Provide the (x, y) coordinate of the cell's center where the given text is located.  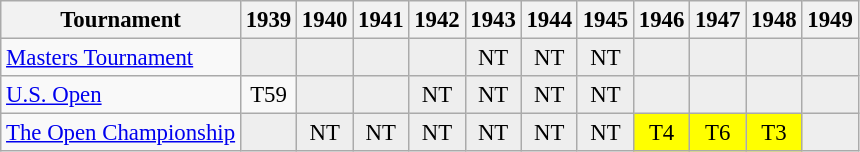
T6 (718, 133)
1941 (381, 20)
1940 (325, 20)
T3 (774, 133)
1945 (605, 20)
1942 (437, 20)
U.S. Open (121, 95)
1947 (718, 20)
Tournament (121, 20)
1948 (774, 20)
The Open Championship (121, 133)
T59 (268, 95)
Masters Tournament (121, 58)
1944 (549, 20)
1949 (830, 20)
T4 (661, 133)
1943 (493, 20)
1946 (661, 20)
1939 (268, 20)
